Scan for the cell matching the given text and deliver its [X, Y] coordinate at center. 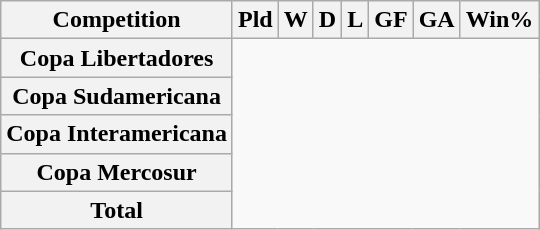
L [356, 20]
Pld [255, 20]
W [296, 20]
Copa Interamericana [117, 134]
Total [117, 210]
Copa Libertadores [117, 58]
Copa Sudamericana [117, 96]
Copa Mercosur [117, 172]
D [327, 20]
GF [391, 20]
Competition [117, 20]
GA [436, 20]
Win% [500, 20]
